For the text-containing cell, return its midpoint in (X, Y) coordinate format. 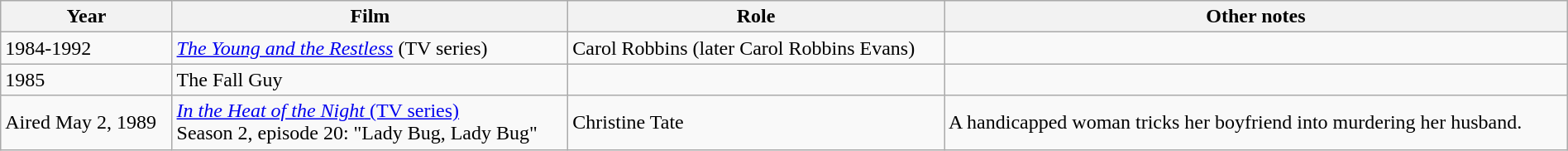
1985 (86, 80)
Aired May 2, 1989 (86, 123)
Christine Tate (756, 123)
The Young and the Restless (TV series) (370, 48)
A handicapped woman tricks her boyfriend into murdering her husband. (1256, 123)
Other notes (1256, 17)
Carol Robbins (later Carol Robbins Evans) (756, 48)
1984-1992 (86, 48)
Year (86, 17)
Film (370, 17)
The Fall Guy (370, 80)
In the Heat of the Night (TV series)Season 2, episode 20: "Lady Bug, Lady Bug" (370, 123)
Role (756, 17)
